Find where the given text appears and provide that cell's center as (X, Y) coordinate. 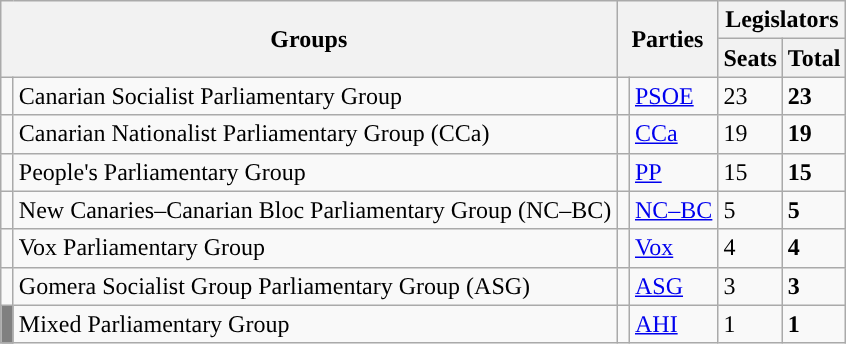
Total (814, 58)
CCa (673, 134)
PP (673, 172)
Groups (309, 39)
ASG (673, 286)
Canarian Socialist Parliamentary Group (315, 96)
Vox (673, 248)
Legislators (782, 20)
NC–BC (673, 210)
Canarian Nationalist Parliamentary Group (CCa) (315, 134)
New Canaries–Canarian Bloc Parliamentary Group (NC–BC) (315, 210)
Mixed Parliamentary Group (315, 324)
Parties (668, 39)
People's Parliamentary Group (315, 172)
PSOE (673, 96)
Vox Parliamentary Group (315, 248)
Gomera Socialist Group Parliamentary Group (ASG) (315, 286)
Seats (750, 58)
AHI (673, 324)
